Locate the cell with the specified text and output its (X, Y) center coordinate. 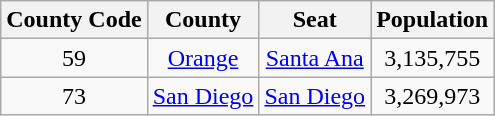
73 (74, 96)
County Code (74, 20)
County (203, 20)
Santa Ana (315, 58)
Population (432, 20)
59 (74, 58)
3,269,973 (432, 96)
Seat (315, 20)
Orange (203, 58)
3,135,755 (432, 58)
